Search for the cell housing the specified text and yield its [x, y] center coordinate. 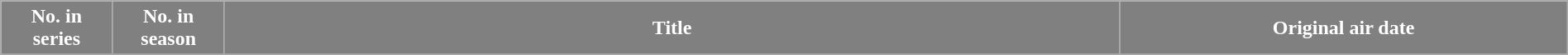
No. inseason [169, 28]
No. inseries [56, 28]
Title [672, 28]
Original air date [1343, 28]
